Determine the (X, Y) coordinate at the center of the cell enclosing the given text.  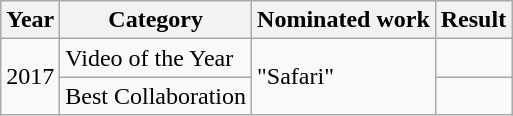
2017 (30, 77)
Best Collaboration (156, 96)
Video of the Year (156, 58)
Category (156, 20)
Result (473, 20)
Year (30, 20)
Nominated work (344, 20)
"Safari" (344, 77)
